Find where the given text appears and provide that cell's center as [x, y] coordinate. 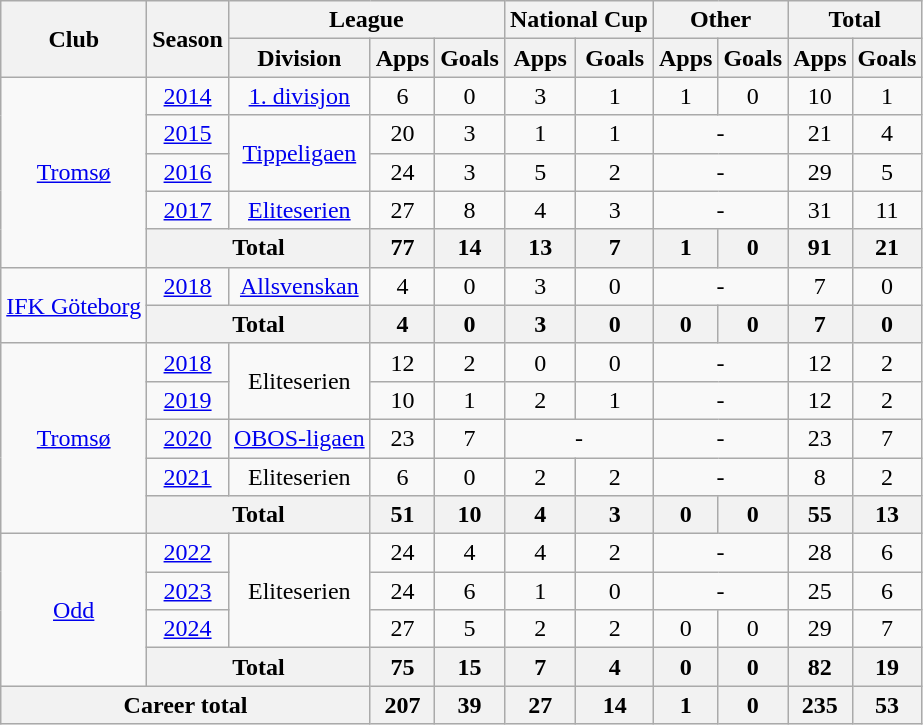
15 [470, 667]
Season [188, 39]
Club [74, 39]
39 [470, 705]
207 [402, 705]
OBOS-ligaen [299, 438]
National Cup [578, 20]
Tippeligaen [299, 153]
2021 [188, 477]
91 [820, 248]
20 [402, 134]
Odd [74, 610]
2020 [188, 438]
19 [887, 667]
2022 [188, 553]
2024 [188, 629]
11 [887, 210]
2014 [188, 96]
2015 [188, 134]
53 [887, 705]
31 [820, 210]
League [366, 20]
Other [720, 20]
28 [820, 553]
77 [402, 248]
2016 [188, 172]
2023 [188, 591]
51 [402, 515]
25 [820, 591]
Career total [186, 705]
75 [402, 667]
235 [820, 705]
2019 [188, 400]
Division [299, 58]
2017 [188, 210]
IFK Göteborg [74, 305]
55 [820, 515]
Allsvenskan [299, 286]
1. divisjon [299, 96]
82 [820, 667]
